Determine the [x, y] coordinate at the center of the cell enclosing the given text.  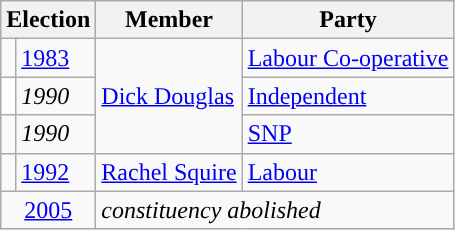
Member [169, 20]
Rachel Squire [169, 172]
constituency abolished [275, 210]
Labour [348, 172]
Independent [348, 96]
Election [48, 20]
SNP [348, 134]
Party [348, 20]
1983 [56, 58]
Dick Douglas [169, 96]
Labour Co-operative [348, 58]
2005 [48, 210]
1992 [56, 172]
